Search for the cell housing the specified text and yield its [X, Y] center coordinate. 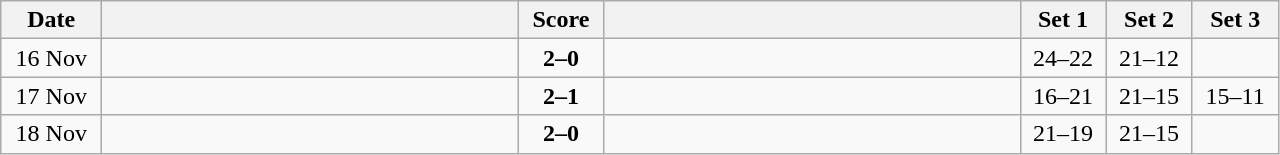
16 Nov [52, 58]
18 Nov [52, 134]
17 Nov [52, 96]
Date [52, 20]
2–1 [561, 96]
Set 2 [1149, 20]
24–22 [1063, 58]
21–19 [1063, 134]
Set 3 [1235, 20]
15–11 [1235, 96]
Set 1 [1063, 20]
21–12 [1149, 58]
Score [561, 20]
16–21 [1063, 96]
